Pinpoint the cell where the given text exists, returning its [x, y] midpoint coordinate. 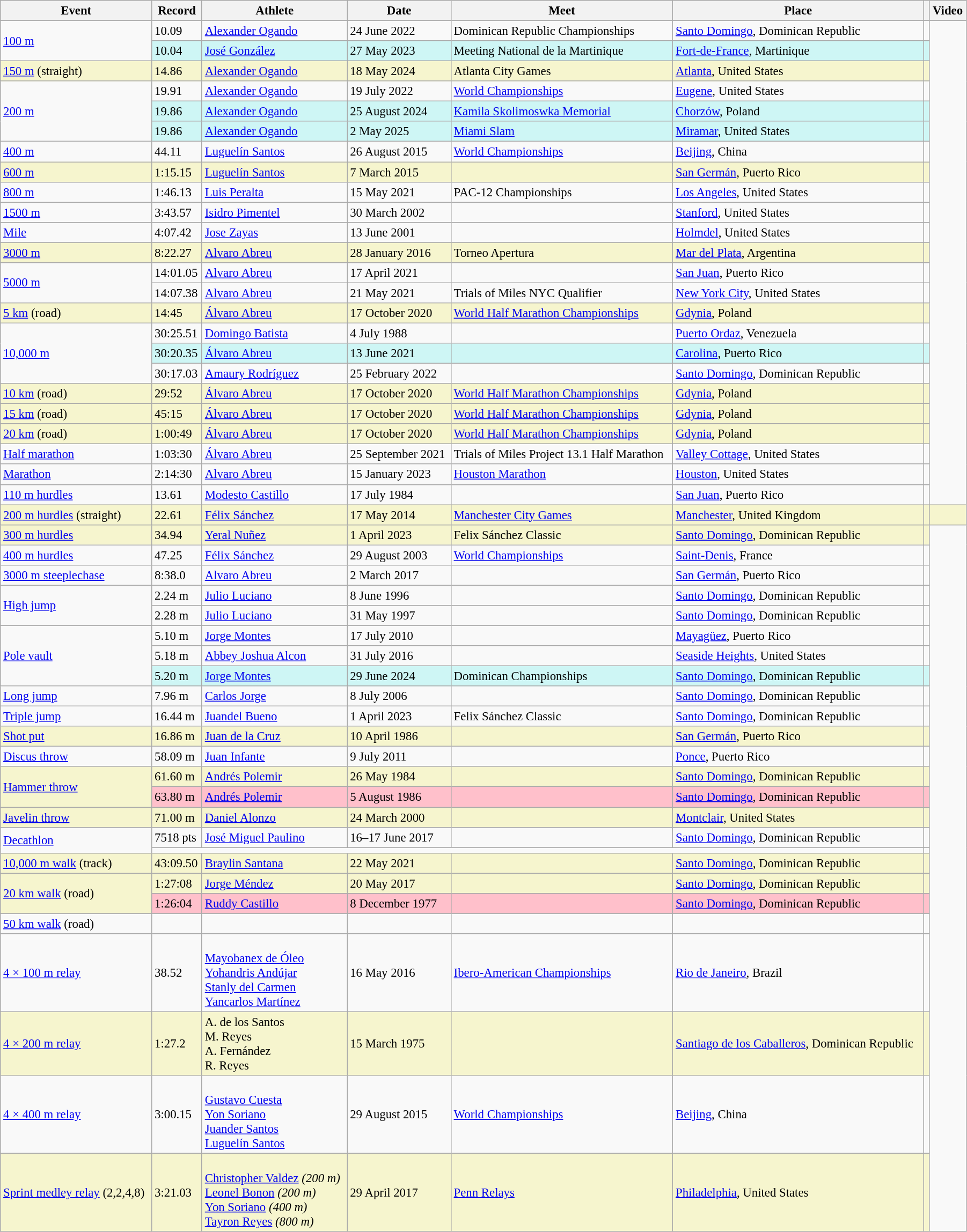
Valley Cottage, United States [798, 454]
28 January 2016 [399, 253]
Long jump [76, 696]
José Miguel Paulino [274, 837]
20 May 2017 [399, 883]
5 km (road) [76, 313]
63.80 m [177, 797]
2.24 m [177, 595]
Abbey Joshua Alcon [274, 656]
Los Angeles, United States [798, 192]
Luis Peralta [274, 192]
30:20.35 [177, 353]
Holmdel, United States [798, 232]
7.96 m [177, 696]
200 m hurdles (straight) [76, 515]
4 × 100 m relay [76, 973]
Saint-Denis, France [798, 555]
7518 pts [177, 837]
15 January 2023 [399, 475]
22 May 2021 [399, 863]
Manchester City Games [561, 515]
10,000 m [76, 353]
17 May 2014 [399, 515]
15 km (road) [76, 414]
1:26:04 [177, 904]
Christopher Valdez (200 m)Leonel Bonon (200 m)Yon Soriano (400 m)Tayron Reyes (800 m) [274, 1193]
17 April 2021 [399, 273]
Triple jump [76, 717]
Event [76, 11]
8:22.27 [177, 253]
Amaury Rodríguez [274, 374]
Atlanta City Games [561, 71]
Santiago de los Caballeros, Dominican Republic [798, 1044]
Dominican Republic Championships [561, 31]
Puerto Ordaz, Venezuela [798, 333]
Fort-de-France, Martinique [798, 51]
16.86 m [177, 736]
Ponce, Puerto Rico [798, 757]
Modesto Castillo [274, 495]
Ibero-American Championships [561, 973]
30:25.51 [177, 333]
Kamila Skolimoswka Memorial [561, 112]
24 March 2000 [399, 817]
1:15.15 [177, 172]
3000 m [76, 253]
19 July 2022 [399, 91]
Pole vault [76, 655]
15 March 1975 [399, 1044]
22.61 [177, 515]
1:27.2 [177, 1044]
21 May 2021 [399, 293]
200 m [76, 112]
1:03:30 [177, 454]
Yeral Nuñez [274, 535]
4 July 1988 [399, 333]
58.09 m [177, 757]
10,000 m walk (track) [76, 863]
Decathlon [76, 840]
Place [798, 11]
50 km walk (road) [76, 924]
Half marathon [76, 454]
Manchester, United Kingdom [798, 515]
Record [177, 11]
Stanford, United States [798, 212]
5 August 1986 [399, 797]
Jorge Méndez [274, 883]
Philadelphia, United States [798, 1193]
Miramar, United States [798, 131]
9 July 2011 [399, 757]
Houston Marathon [561, 475]
10 April 1986 [399, 736]
15 May 2021 [399, 192]
14:45 [177, 313]
Penn Relays [561, 1193]
Juan Infante [274, 757]
400 m [76, 152]
Mayobanex de ÓleoYohandris AndújarStanly del CarmenYancarlos Martínez [274, 973]
47.25 [177, 555]
PAC-12 Championships [561, 192]
3000 m steeplechase [76, 576]
14.86 [177, 71]
Hammer throw [76, 787]
13 June 2021 [399, 353]
7 March 2015 [399, 172]
1:46.13 [177, 192]
29:52 [177, 394]
8 December 1977 [399, 904]
1:27:08 [177, 883]
17 July 1984 [399, 495]
16.44 m [177, 717]
14:07.38 [177, 293]
2.28 m [177, 616]
Juandel Bueno [274, 717]
Chorzów, Poland [798, 112]
26 May 1984 [399, 777]
100 m [76, 41]
29 August 2015 [399, 1115]
20 km walk (road) [76, 894]
19.91 [177, 91]
1500 m [76, 212]
Isidro Pimentel [274, 212]
Mar del Plata, Argentina [798, 253]
5000 m [76, 283]
Shot put [76, 736]
5.18 m [177, 656]
14:01.05 [177, 273]
Javelin throw [76, 817]
29 June 2024 [399, 676]
Athlete [274, 11]
José González [274, 51]
300 m hurdles [76, 535]
27 May 2023 [399, 51]
2 May 2025 [399, 131]
10.09 [177, 31]
4 × 200 m relay [76, 1044]
13.61 [177, 495]
2:14:30 [177, 475]
30 March 2002 [399, 212]
30:17.03 [177, 374]
8:38.0 [177, 576]
Gustavo CuestaYon SorianoJuander SantosLuguelín Santos [274, 1115]
Mile [76, 232]
Date [399, 11]
25 September 2021 [399, 454]
Sprint medley relay (2,2,4,8) [76, 1193]
4 × 400 m relay [76, 1115]
38.52 [177, 973]
Juan de la Cruz [274, 736]
5.10 m [177, 636]
3:00.15 [177, 1115]
Carlos Jorge [274, 696]
5.20 m [177, 676]
45:15 [177, 414]
24 June 2022 [399, 31]
New York City, United States [798, 293]
Torneo Apertura [561, 253]
Discus throw [76, 757]
71.00 m [177, 817]
Meeting National de la Martinique [561, 51]
Video [948, 11]
Rio de Janeiro, Brazil [798, 973]
16–17 June 2017 [399, 837]
3:43.57 [177, 212]
150 m (straight) [76, 71]
10 km (road) [76, 394]
61.60 m [177, 777]
Braylin Santana [274, 863]
1:00:49 [177, 434]
13 June 2001 [399, 232]
29 April 2017 [399, 1193]
Mayagüez, Puerto Rico [798, 636]
800 m [76, 192]
Meet [561, 11]
4:07.42 [177, 232]
Jose Zayas [274, 232]
10.04 [177, 51]
Seaside Heights, United States [798, 656]
18 May 2024 [399, 71]
31 July 2016 [399, 656]
3:21.03 [177, 1193]
25 February 2022 [399, 374]
Houston, United States [798, 475]
2 March 2017 [399, 576]
25 August 2024 [399, 112]
29 August 2003 [399, 555]
31 May 1997 [399, 616]
110 m hurdles [76, 495]
High jump [76, 605]
Ruddy Castillo [274, 904]
44.11 [177, 152]
26 August 2015 [399, 152]
Marathon [76, 475]
17 July 2010 [399, 636]
Atlanta, United States [798, 71]
Carolina, Puerto Rico [798, 353]
Daniel Alonzo [274, 817]
600 m [76, 172]
Trials of Miles NYC Qualifier [561, 293]
16 May 2016 [399, 973]
43:09.50 [177, 863]
A. de los SantosM. ReyesA. FernándezR. Reyes [274, 1044]
34.94 [177, 535]
Dominican Championships [561, 676]
400 m hurdles [76, 555]
Domingo Batista [274, 333]
Miami Slam [561, 131]
8 July 2006 [399, 696]
20 km (road) [76, 434]
Trials of Miles Project 13.1 Half Marathon [561, 454]
8 June 1996 [399, 595]
Montclair, United States [798, 817]
Eugene, United States [798, 91]
